Detect which cell encompasses the target text, then output its [X, Y] center coordinate. 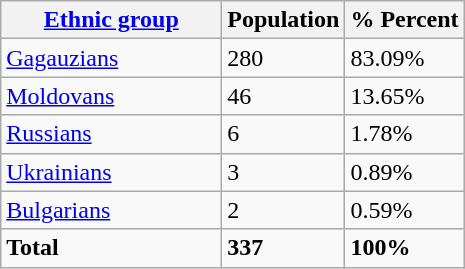
0.89% [404, 172]
Ukrainians [112, 172]
13.65% [404, 96]
Ethnic group [112, 20]
2 [284, 210]
Gagauzians [112, 58]
46 [284, 96]
% Percent [404, 20]
0.59% [404, 210]
Total [112, 248]
280 [284, 58]
337 [284, 248]
1.78% [404, 134]
Population [284, 20]
Moldovans [112, 96]
83.09% [404, 58]
Russians [112, 134]
3 [284, 172]
Bulgarians [112, 210]
6 [284, 134]
100% [404, 248]
